Extract the (x, y) coordinate from the center of the cell holding the provided text.  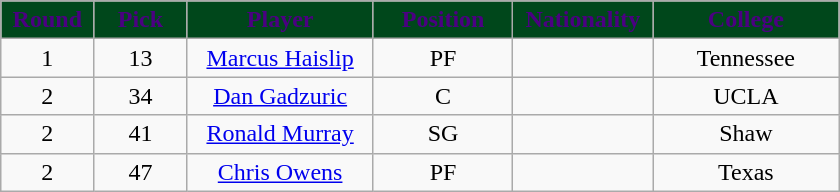
Round (48, 20)
C (443, 96)
1 (48, 58)
13 (140, 58)
Pick (140, 20)
SG (443, 134)
Texas (746, 172)
Tennessee (746, 58)
Chris Owens (280, 172)
Dan Gadzuric (280, 96)
College (746, 20)
41 (140, 134)
34 (140, 96)
Shaw (746, 134)
Marcus Haislip (280, 58)
Nationality (583, 20)
UCLA (746, 96)
Player (280, 20)
Position (443, 20)
47 (140, 172)
Ronald Murray (280, 134)
